Pinpoint the cell where the given text exists, returning its [x, y] midpoint coordinate. 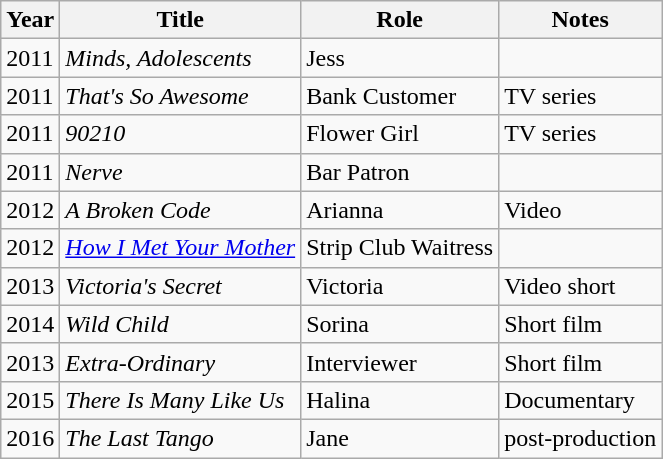
Jess [400, 58]
Victoria's Secret [180, 286]
There Is Many Like Us [180, 400]
Year [30, 20]
Video [580, 210]
Extra-Ordinary [180, 362]
That's So Awesome [180, 96]
Video short [580, 286]
90210 [180, 134]
Title [180, 20]
Sorina [400, 324]
Documentary [580, 400]
Flower Girl [400, 134]
2016 [30, 438]
2015 [30, 400]
Notes [580, 20]
How I Met Your Mother [180, 248]
Wild Child [180, 324]
Jane [400, 438]
Arianna [400, 210]
Interviewer [400, 362]
post-production [580, 438]
Halina [400, 400]
Victoria [400, 286]
Bar Patron [400, 172]
Nerve [180, 172]
Role [400, 20]
Bank Customer [400, 96]
The Last Tango [180, 438]
A Broken Code [180, 210]
Minds, Adolescents [180, 58]
Strip Club Waitress [400, 248]
2014 [30, 324]
